Capture the cell that displays the provided text and extract its (X, Y) central coordinate. 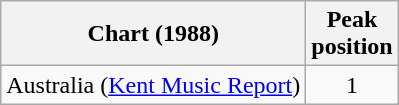
Peakposition (352, 34)
1 (352, 85)
Australia (Kent Music Report) (154, 85)
Chart (1988) (154, 34)
